Search for the cell housing the specified text and yield its (X, Y) center coordinate. 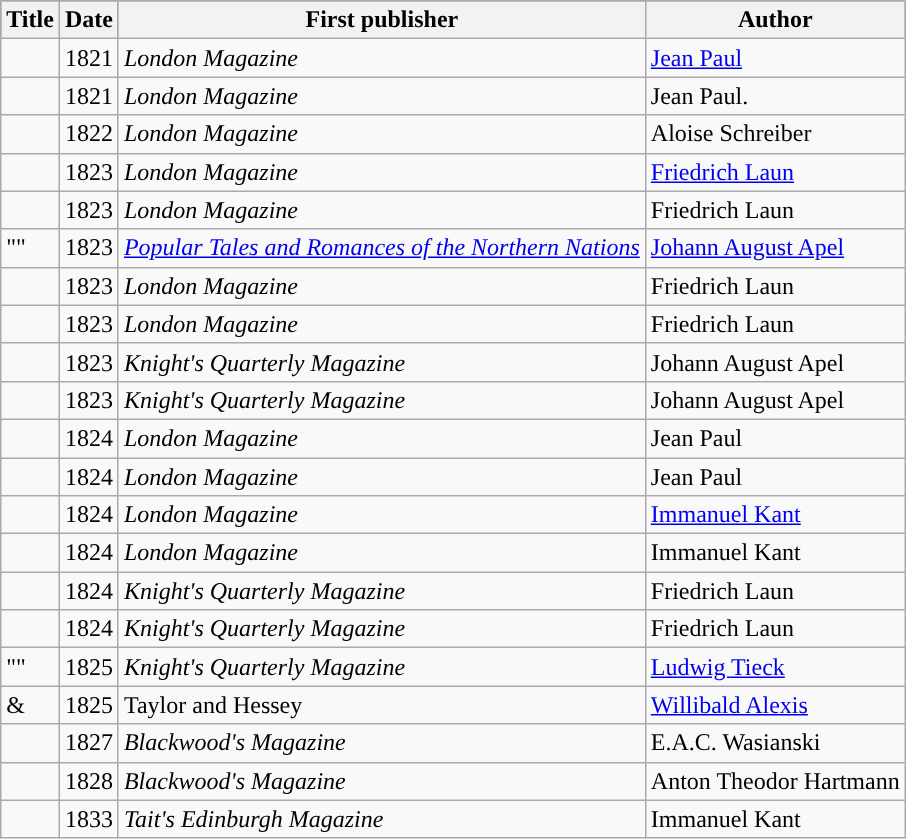
Title (30, 20)
1833 (88, 819)
Jean Paul. (775, 96)
Popular Tales and Romances of the Northern Nations (382, 248)
Willibald Alexis (775, 705)
1827 (88, 743)
Tait's Edinburgh Magazine (382, 819)
Ludwig Tieck (775, 667)
Anton Theodor Hartmann (775, 781)
1828 (88, 781)
Date (88, 20)
Taylor and Hessey (382, 705)
E.A.C. Wasianski (775, 743)
& (30, 705)
First publisher (382, 20)
Author (775, 20)
1822 (88, 134)
Aloise Schreiber (775, 134)
